Extract the [X, Y] coordinate from the center of the cell holding the provided text.  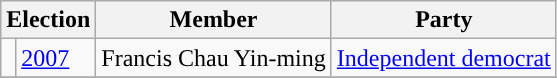
Election [48, 20]
Francis Chau Yin-ming [214, 58]
Member [214, 20]
Party [444, 20]
Independent democrat [444, 58]
2007 [56, 58]
